For the text-containing cell, return its midpoint in [x, y] coordinate format. 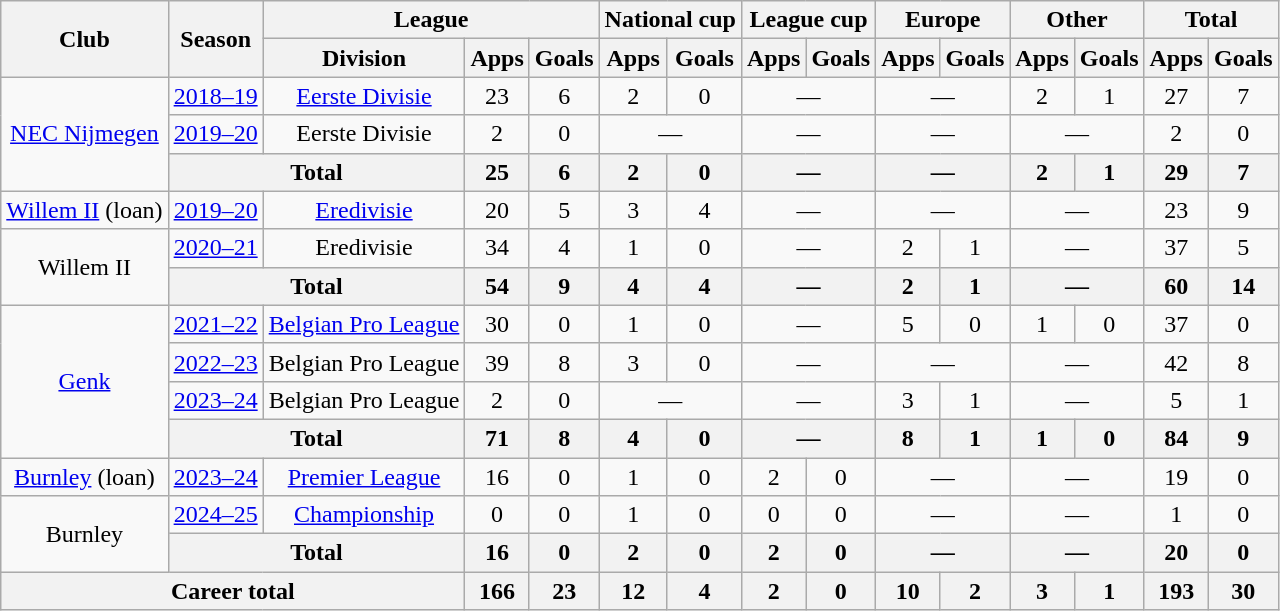
2018–19 [216, 96]
League cup [808, 20]
12 [633, 591]
Europe [943, 20]
Burnley [84, 534]
Division [364, 58]
193 [1176, 591]
166 [497, 591]
39 [497, 362]
National cup [670, 20]
60 [1176, 286]
54 [497, 286]
2021–22 [216, 324]
Burnley (loan) [84, 477]
Season [216, 39]
2024–25 [216, 515]
Willem II [84, 267]
NEC Nijmegen [84, 134]
27 [1176, 96]
19 [1176, 477]
Career total [233, 591]
Championship [364, 515]
14 [1243, 286]
29 [1176, 172]
Genk [84, 381]
34 [497, 248]
2022–23 [216, 362]
Club [84, 39]
Willem II (loan) [84, 210]
League [431, 20]
25 [497, 172]
84 [1176, 438]
42 [1176, 362]
Premier League [364, 477]
71 [497, 438]
10 [908, 591]
Other [1077, 20]
2020–21 [216, 248]
